Provide the [x, y] coordinate of the cell's center where the given text is located.  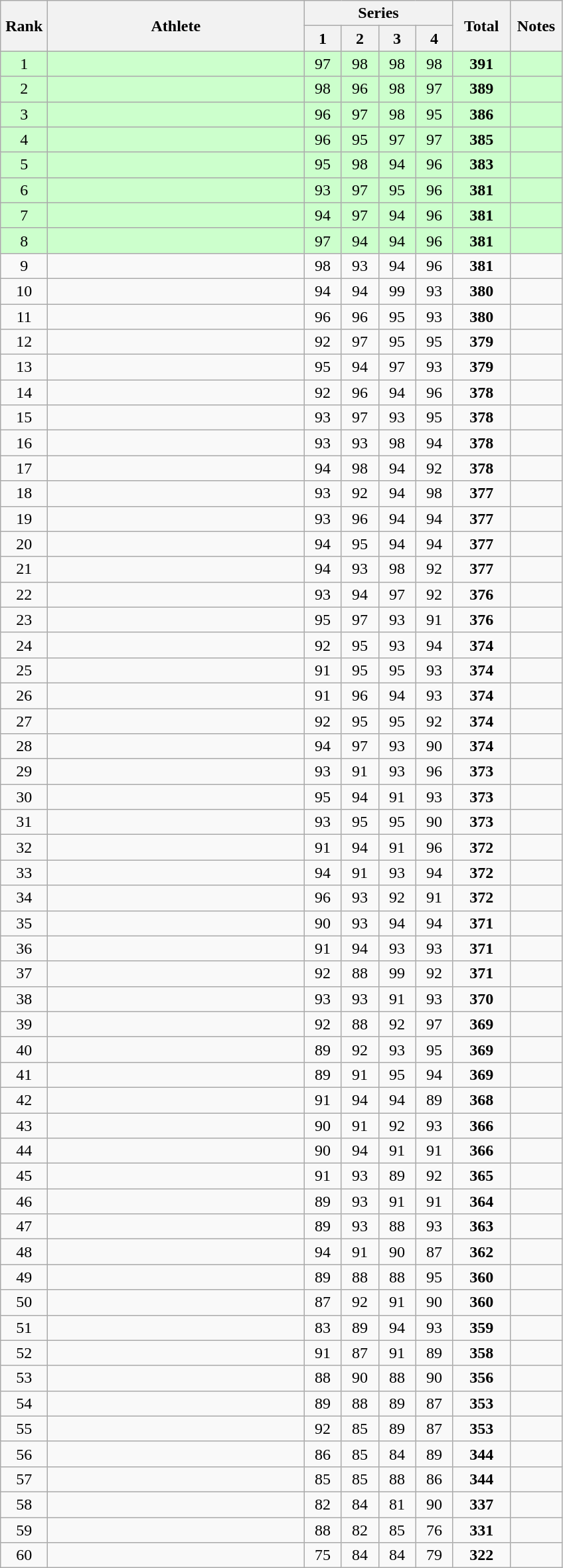
79 [434, 1555]
370 [481, 999]
30 [24, 797]
28 [24, 746]
35 [24, 923]
9 [24, 266]
383 [481, 165]
60 [24, 1555]
55 [24, 1429]
364 [481, 1201]
47 [24, 1227]
46 [24, 1201]
Notes [536, 26]
5 [24, 165]
Total [481, 26]
56 [24, 1454]
26 [24, 695]
10 [24, 291]
21 [24, 569]
358 [481, 1353]
58 [24, 1504]
356 [481, 1378]
22 [24, 594]
29 [24, 772]
53 [24, 1378]
24 [24, 645]
36 [24, 948]
50 [24, 1302]
16 [24, 443]
83 [323, 1328]
386 [481, 114]
57 [24, 1479]
8 [24, 240]
39 [24, 1024]
14 [24, 392]
25 [24, 670]
337 [481, 1504]
368 [481, 1100]
59 [24, 1529]
359 [481, 1328]
76 [434, 1529]
37 [24, 974]
33 [24, 873]
18 [24, 493]
23 [24, 620]
45 [24, 1176]
Athlete [176, 26]
54 [24, 1403]
322 [481, 1555]
32 [24, 847]
389 [481, 89]
52 [24, 1353]
31 [24, 822]
49 [24, 1277]
44 [24, 1151]
362 [481, 1252]
81 [397, 1504]
365 [481, 1176]
15 [24, 418]
41 [24, 1075]
19 [24, 519]
363 [481, 1227]
11 [24, 317]
20 [24, 544]
391 [481, 64]
385 [481, 139]
27 [24, 721]
75 [323, 1555]
6 [24, 190]
12 [24, 342]
331 [481, 1529]
Series [378, 13]
48 [24, 1252]
42 [24, 1100]
17 [24, 468]
7 [24, 215]
43 [24, 1126]
40 [24, 1049]
38 [24, 999]
Rank [24, 26]
51 [24, 1328]
13 [24, 367]
34 [24, 898]
